Provide the (x, y) coordinate of the cell's center where the given text is located.  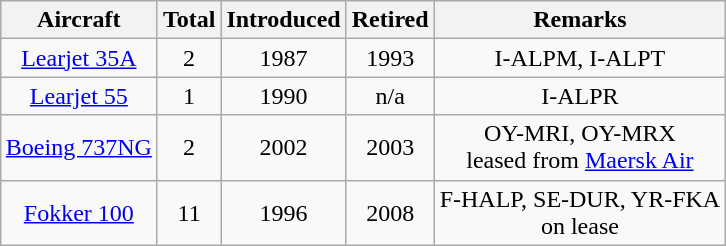
Aircraft (78, 20)
Remarks (580, 20)
1996 (284, 212)
Retired (390, 20)
Introduced (284, 20)
Learjet 55 (78, 96)
Boeing 737NG (78, 148)
1 (189, 96)
Learjet 35A (78, 58)
2002 (284, 148)
1990 (284, 96)
I-ALPR (580, 96)
Total (189, 20)
OY-MRI, OY-MRXleased from Maersk Air (580, 148)
F-HALP, SE-DUR, YR-FKAon lease (580, 212)
n/a (390, 96)
I-ALPM, I-ALPT (580, 58)
2008 (390, 212)
1987 (284, 58)
11 (189, 212)
1993 (390, 58)
2003 (390, 148)
Fokker 100 (78, 212)
